Return (X, Y) of the center of cell containing provided text 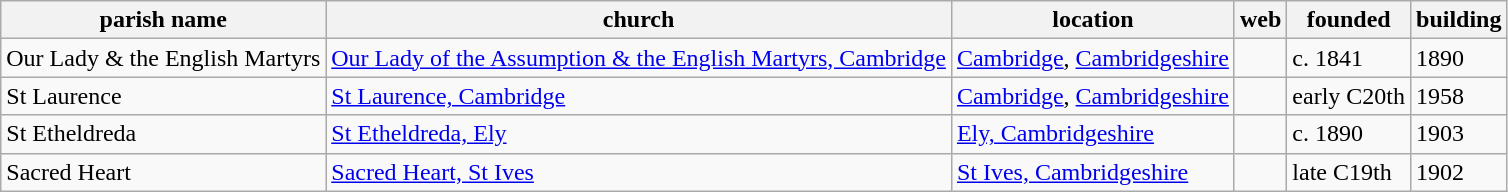
1958 (1459, 96)
St Etheldreda, Ely (639, 134)
St Ives, Cambridgeshire (1092, 172)
parish name (164, 20)
St Etheldreda (164, 134)
early C20th (1349, 96)
c. 1890 (1349, 134)
1890 (1459, 58)
Our Lady of the Assumption & the English Martyrs, Cambridge (639, 58)
Sacred Heart (164, 172)
Ely, Cambridgeshire (1092, 134)
location (1092, 20)
church (639, 20)
web (1260, 20)
building (1459, 20)
1902 (1459, 172)
Our Lady & the English Martyrs (164, 58)
late C19th (1349, 172)
Sacred Heart, St Ives (639, 172)
c. 1841 (1349, 58)
1903 (1459, 134)
St Laurence, Cambridge (639, 96)
founded (1349, 20)
St Laurence (164, 96)
